Provide the [X, Y] coordinate of the cell's center where the given text is located.  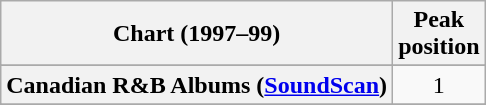
Peakposition [439, 34]
Canadian R&B Albums (SoundScan) [197, 85]
1 [439, 85]
Chart (1997–99) [197, 34]
